Pinpoint the cell where the given text exists, returning its [X, Y] midpoint coordinate. 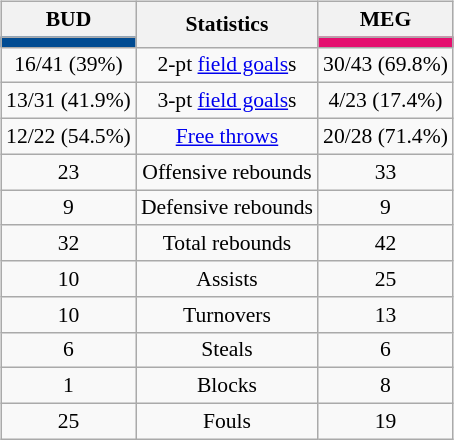
Assists [227, 279]
Blocks [227, 386]
23 [68, 172]
13/31 (41.9%) [68, 101]
12/22 (54.5%) [68, 136]
Steals [227, 350]
Fouls [227, 421]
Offensive rebounds [227, 172]
16/41 (39%) [68, 65]
2-pt field goalss [227, 65]
42 [386, 243]
8 [386, 386]
4/23 (17.4%) [386, 101]
MEG [386, 19]
30/43 (69.8%) [386, 65]
32 [68, 243]
Defensive rebounds [227, 208]
13 [386, 314]
Total rebounds [227, 243]
1 [68, 386]
19 [386, 421]
20/28 (71.4%) [386, 136]
BUD [68, 19]
Free throws [227, 136]
Turnovers [227, 314]
33 [386, 172]
Statistics [227, 24]
3-pt field goalss [227, 101]
